Determine the (x, y) coordinate at the center of the cell enclosing the given text.  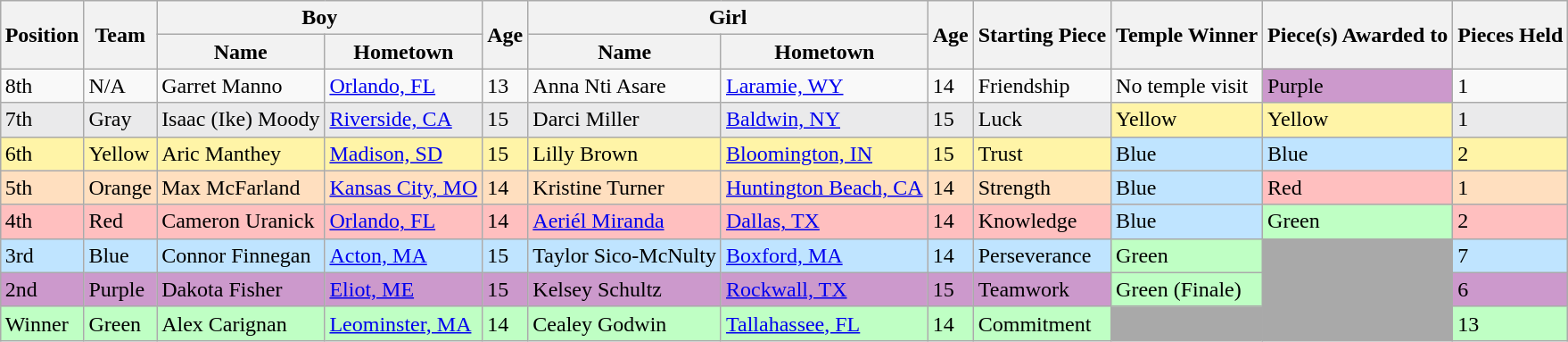
Pieces Held (1511, 35)
N/A (120, 86)
Team (120, 35)
Friendship (1042, 86)
5th (42, 188)
4th (42, 221)
Anna Nti Asare (624, 86)
6th (42, 154)
Baldwin, NY (824, 120)
Darci Miller (624, 120)
Position (42, 35)
Knowledge (1042, 221)
Dakota Fisher (241, 289)
Tallahassee, FL (824, 323)
Bloomington, IN (824, 154)
Eliot, ME (403, 289)
3rd (42, 255)
No temple visit (1187, 86)
Laramie, WY (824, 86)
Acton, MA (403, 255)
Perseverance (1042, 255)
Green (Finale) (1187, 289)
Kristine Turner (624, 188)
Winner (42, 323)
Isaac (Ike) Moody (241, 120)
Starting Piece (1042, 35)
Kelsey Schultz (624, 289)
Garret Manno (241, 86)
Aric Manthey (241, 154)
Riverside, CA (403, 120)
Cameron Uranick (241, 221)
Boxford, MA (824, 255)
Cealey Godwin (624, 323)
Taylor Sico-McNulty (624, 255)
Max McFarland (241, 188)
Gray (120, 120)
Piece(s) Awarded to (1358, 35)
Leominster, MA (403, 323)
7 (1511, 255)
Dallas, TX (824, 221)
Boy (319, 18)
Teamwork (1042, 289)
Lilly Brown (624, 154)
Connor Finnegan (241, 255)
Rockwall, TX (824, 289)
Madison, SD (403, 154)
Orange (120, 188)
2nd (42, 289)
Strength (1042, 188)
Commitment (1042, 323)
Trust (1042, 154)
Luck (1042, 120)
Aeriél Miranda (624, 221)
7th (42, 120)
6 (1511, 289)
Huntington Beach, CA (824, 188)
Girl (728, 18)
Temple Winner (1187, 35)
Alex Carignan (241, 323)
Kansas City, MO (403, 188)
8th (42, 86)
